Output the (X, Y) coordinate of the center of the cell containing the given text.  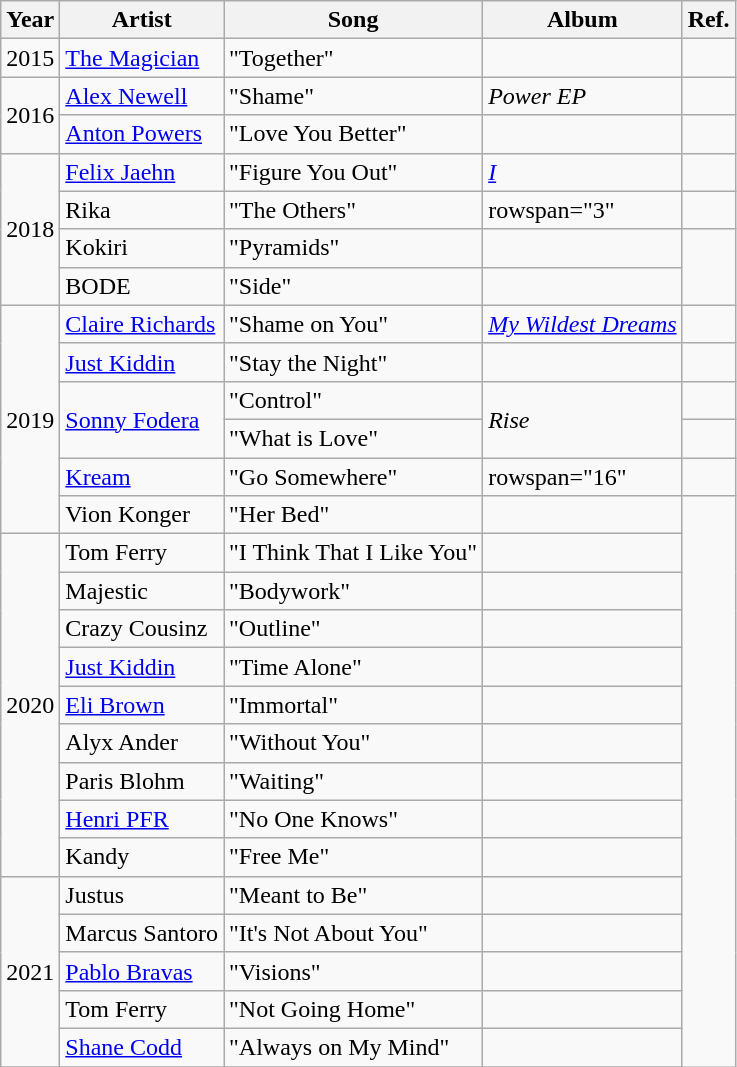
2021 (30, 971)
"Shame" (354, 96)
Claire Richards (142, 324)
"Pyramids" (354, 248)
2018 (30, 229)
2015 (30, 58)
"Stay the Night" (354, 362)
Justus (142, 895)
"It's Not About You" (354, 933)
Alex Newell (142, 96)
"No One Knows" (354, 819)
"Together" (354, 58)
Pablo Bravas (142, 971)
"Time Alone" (354, 667)
"Bodywork" (354, 591)
My Wildest Dreams (582, 324)
"Figure You Out" (354, 172)
"Go Somewhere" (354, 477)
Kream (142, 477)
"Love You Better" (354, 134)
Eli Brown (142, 705)
"Visions" (354, 971)
Song (354, 20)
"Immortal" (354, 705)
Felix Jaehn (142, 172)
Kandy (142, 857)
"I Think That I Like You" (354, 553)
Artist (142, 20)
"Shame on You" (354, 324)
rowspan="16" (582, 477)
"Her Bed" (354, 515)
I (582, 172)
2020 (30, 706)
"Meant to Be" (354, 895)
"What is Love" (354, 438)
2016 (30, 115)
"Waiting" (354, 781)
Sonny Fodera (142, 419)
Power EP (582, 96)
BODE (142, 286)
Ref. (708, 20)
"Without You" (354, 743)
"Not Going Home" (354, 1009)
2019 (30, 419)
Henri PFR (142, 819)
Alyx Ander (142, 743)
The Magician (142, 58)
"Side" (354, 286)
rowspan="3" (582, 210)
Year (30, 20)
"Control" (354, 400)
"Free Me" (354, 857)
Rika (142, 210)
Majestic (142, 591)
Anton Powers (142, 134)
Crazy Cousinz (142, 629)
Rise (582, 419)
"Always on My Mind" (354, 1047)
Kokiri (142, 248)
Marcus Santoro (142, 933)
Vion Konger (142, 515)
Paris Blohm (142, 781)
"Outline" (354, 629)
"The Others" (354, 210)
Album (582, 20)
Shane Codd (142, 1047)
